Determine the (x, y) coordinate at the center of the cell enclosing the given text.  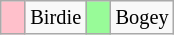
Birdie (56, 17)
Bogey (142, 17)
